From the cell containing the given text, extract its center point as [X, Y] coordinate. 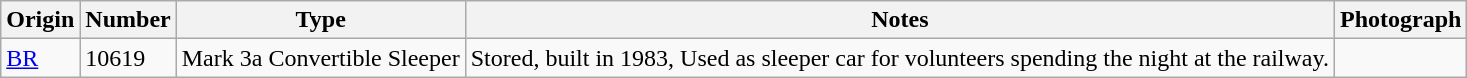
Stored, built in 1983, Used as sleeper car for volunteers spending the night at the railway. [900, 58]
Mark 3a Convertible Sleeper [320, 58]
10619 [128, 58]
Type [320, 20]
BR [40, 58]
Number [128, 20]
Origin [40, 20]
Notes [900, 20]
Photograph [1401, 20]
